Extract the [x, y] coordinate from the center of the cell holding the provided text.  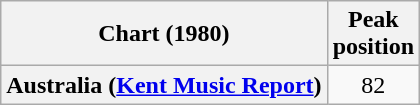
Chart (1980) [164, 34]
Peakposition [373, 34]
Australia (Kent Music Report) [164, 85]
82 [373, 85]
